Output the (x, y) coordinate of the center of the cell containing the given text.  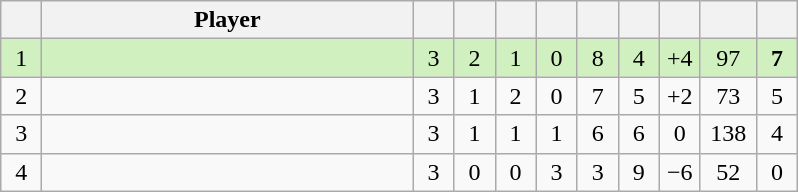
138 (728, 134)
9 (638, 172)
73 (728, 96)
+2 (680, 96)
Player (228, 20)
−6 (680, 172)
8 (598, 58)
52 (728, 172)
+4 (680, 58)
97 (728, 58)
